For the text-containing cell, return its midpoint in (x, y) coordinate format. 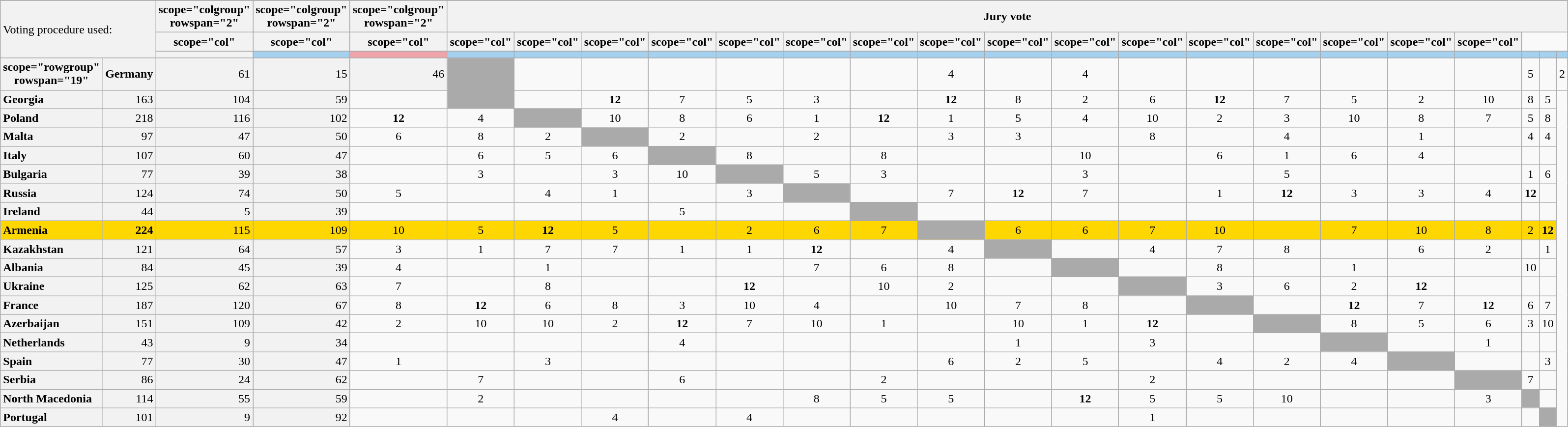
Ukraine (52, 286)
Serbia (52, 380)
Netherlands (52, 342)
Poland (52, 118)
121 (129, 249)
24 (204, 380)
114 (129, 399)
Russia (52, 193)
84 (129, 268)
Spain (52, 361)
63 (302, 286)
Albania (52, 268)
224 (129, 230)
45 (204, 268)
Georgia (52, 99)
218 (129, 118)
92 (302, 417)
Italy (52, 155)
Armenia (52, 230)
151 (129, 324)
67 (302, 305)
France (52, 305)
163 (129, 99)
116 (204, 118)
187 (129, 305)
42 (302, 324)
102 (302, 118)
Kazakhstan (52, 249)
North Macedonia (52, 399)
38 (302, 174)
55 (204, 399)
125 (129, 286)
scope="rowgroup" rowspan="19" (52, 74)
104 (204, 99)
107 (129, 155)
Ireland (52, 211)
115 (204, 230)
44 (129, 211)
30 (204, 361)
46 (399, 74)
86 (129, 380)
Malta (52, 137)
97 (129, 137)
60 (204, 155)
Azerbaijan (52, 324)
15 (302, 74)
120 (204, 305)
Germany (129, 74)
124 (129, 193)
Jury vote (1007, 17)
43 (129, 342)
74 (204, 193)
101 (129, 417)
34 (302, 342)
64 (204, 249)
Voting procedure used: (78, 29)
57 (302, 249)
Bulgaria (52, 174)
61 (204, 74)
Portugal (52, 417)
